Scan for the cell matching the given text and deliver its [x, y] coordinate at center. 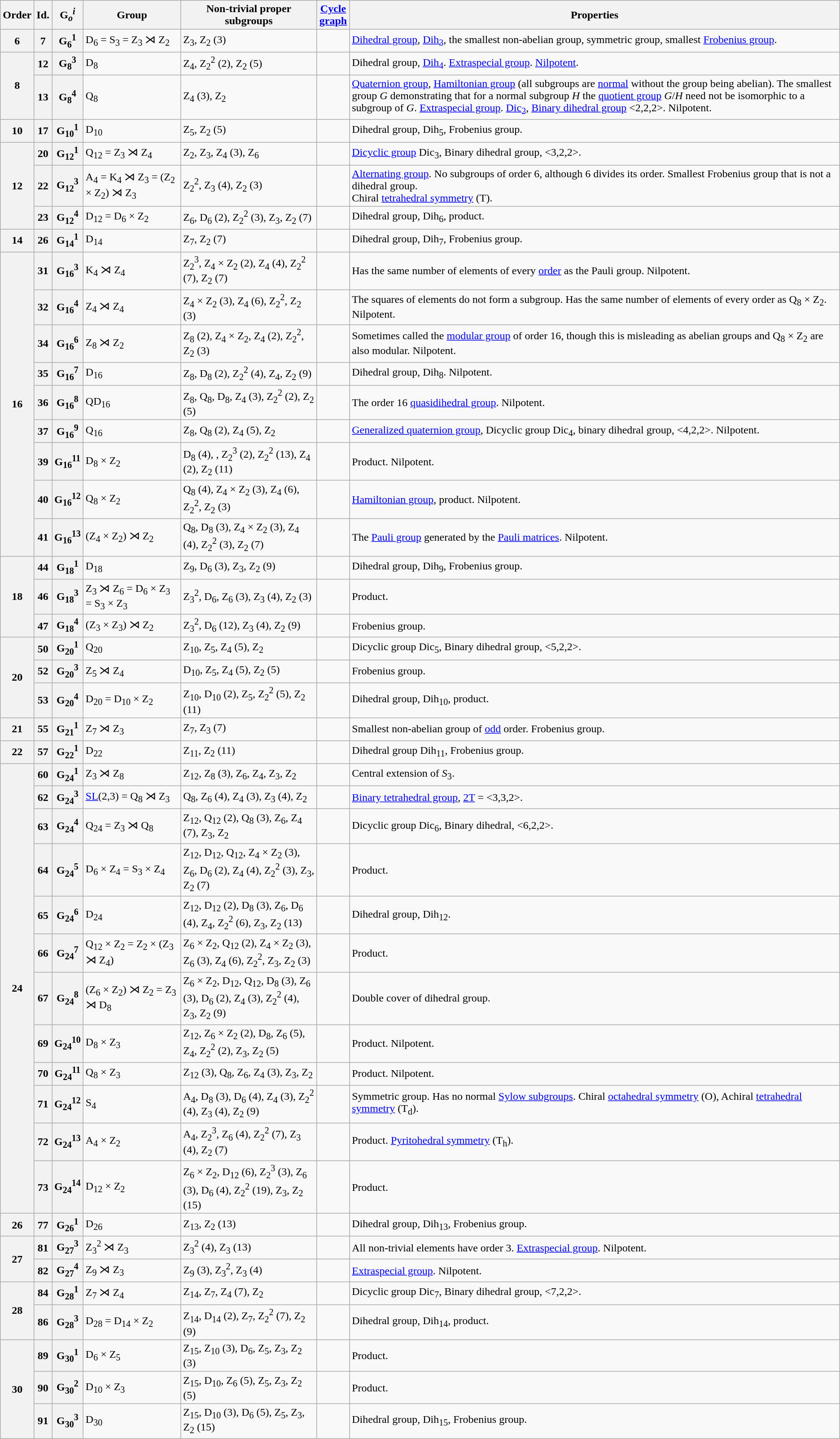
G301 [68, 1355]
73 [43, 1187]
Z6 × Z2, D12 (6), Z23 (3), Z6 (3), D6 (4), Z22 (19), Z3, Z2 (15) [249, 1187]
A4, D8 (3), D6 (4), Z4 (3), Z22 (4), Z3 (4), Z2 (9) [249, 1104]
64 [43, 870]
D16 [132, 373]
D30 [132, 1421]
Q8, D8 (3), Z4 × Z2 (3), Z4 (4), Z22 (3), Z2 (7) [249, 537]
Z12 (3), Q8, Z6, Z4 (3), Z3, Z2 [249, 1074]
36 [43, 402]
Dihedral group, Dih4. Extraspecial group. Nilpotent. [595, 64]
Binary tetrahedral group, 2T = <3,3,2>. [595, 798]
D10 × Z3 [132, 1387]
D8 × Z3 [132, 1043]
Z12, D12 (2), D8 (3), Z6, D6 (4), Z4, Z22 (6), Z3, Z2 (13) [249, 915]
67 [43, 998]
37 [43, 432]
Z12, D12, Q12, Z4 × Z2 (3), Z6, D6 (2), Z4 (4), Z22 (3), Z3, Z2 (7) [249, 870]
A4 × Z2 [132, 1142]
G244 [68, 827]
Smallest non-abelian group of odd order. Frobenius group. [595, 729]
Central extension of S3. [595, 774]
Has the same number of elements of every order as the Pauli group. Nilpotent. [595, 271]
47 [43, 625]
Z32, D6 (12), Z3 (4), Z2 (9) [249, 625]
Q20 [132, 649]
Z7 ⋊ Z4 [132, 1293]
55 [43, 729]
D8 (4), , Z23 (2), Z22 (13), Z4 (2), Z2 (11) [249, 462]
A4, Z23, Z6 (4), Z22 (7), Z3 (4), Z2 (7) [249, 1142]
G169 [68, 432]
G1613 [68, 537]
Dihedral group, Dih15, Frobenius group. [595, 1421]
G184 [68, 625]
Z5 ⋊ Z4 [132, 671]
Dicyclic group Dic5, Binary dihedral group, <5,2,2>. [595, 649]
Z14, Z7, Z4 (7), Z2 [249, 1293]
10 [17, 131]
Z12, Z8 (3), Z6, Z4, Z3, Z2 [249, 774]
63 [43, 827]
Dihedral group, Dih5, Frobenius group. [595, 131]
G83 [68, 64]
84 [43, 1293]
Z6 × Z2, Q12 (2), Z4 × Z2 (3), Z6 (3), Z4 (6), Z22, Z3, Z2 (3) [249, 953]
Z32 ⋊ Z3 [132, 1247]
G248 [68, 998]
G124 [68, 218]
Sometimes called the modular group of order 16, though this is misleading as abelian groups and Q8 × Z2 are also modular. Nilpotent. [595, 343]
G181 [68, 567]
82 [43, 1271]
The Pauli group generated by the Pauli matrices. Nilpotent. [595, 537]
Z7, Z2 (7) [249, 241]
41 [43, 537]
Z6 × Z2, D12, Q12, D8 (3), Z6 (3), D6 (2), Z4 (3), Z22 (4), Z3, Z2 (9) [249, 998]
G261 [68, 1225]
Q8, Z6 (4), Z4 (3), Z3 (4), Z2 [249, 798]
Hamiltonian group, product. Nilpotent. [595, 499]
(Z6 × Z2) ⋊ Z2 = Z3 ⋊ D8 [132, 998]
Z12, Q12 (2), Q8 (3), Z6, Z4 (7), Z3, Z2 [249, 827]
G302 [68, 1387]
Goi [68, 15]
Dihedral group, Dih10, product. [595, 700]
G167 [68, 373]
(Z4 × Z2) ⋊ Z2 [132, 537]
Z15, D10 (3), D6 (5), Z5, Z3, Z2 (15) [249, 1421]
The squares of elements do not form a subgroup. Has the same number of elements of every order as Q8 × Z2. Nilpotent. [595, 307]
Z14, D14 (2), Z7, Z22 (7), Z2 (9) [249, 1322]
Dihedral group, Dih12. [595, 915]
Z22, Z3 (4), Z2 (3) [249, 186]
G2414 [68, 1187]
G183 [68, 597]
G1611 [68, 462]
QD16 [132, 402]
Z13, Z2 (13) [249, 1225]
Id. [43, 15]
Group [132, 15]
Z12, Z6 × Z2 (2), D8, Z6 (5), Z4, Z22 (2), Z3, Z2 (5) [249, 1043]
23 [43, 218]
Z3, Z2 (3) [249, 41]
32 [43, 307]
K4 ⋊ Z4 [132, 271]
Properties [595, 15]
Z32 (4), Z3 (13) [249, 1247]
Dihedral group, Dih7, Frobenius group. [595, 241]
8 [17, 86]
G2411 [68, 1074]
35 [43, 373]
D12 = D6 × Z2 [132, 218]
All non-trivial elements have order 3. Extraspecial group. Nilpotent. [595, 1247]
The order 16 quasidihedral group. Nilpotent. [595, 402]
Z3 ⋊ Z8 [132, 774]
44 [43, 567]
D24 [132, 915]
Extraspecial group. Nilpotent. [595, 1271]
G274 [68, 1271]
16 [17, 404]
G2410 [68, 1043]
G101 [68, 131]
40 [43, 499]
Dihedral group, Dih14, product. [595, 1322]
D14 [132, 241]
89 [43, 1355]
69 [43, 1043]
Z7 ⋊ Z3 [132, 729]
50 [43, 649]
Q8 [132, 97]
Q8 × Z2 [132, 499]
D10 [132, 131]
D6 = S3 = Z3 ⋊ Z2 [132, 41]
18 [17, 597]
Z9 ⋊ Z3 [132, 1271]
G283 [68, 1322]
Dicyclic group Dic6, Binary dihedral, <6,2,2>. [595, 827]
Dihedral group, Dih13, Frobenius group. [595, 1225]
7 [43, 41]
52 [43, 671]
24 [17, 988]
(Z3 × Z3) ⋊ Z2 [132, 625]
Product. Pyritohedral symmetry (Th). [595, 1142]
Order [17, 15]
A4 = K4 ⋊ Z3 = (Z2 × Z2) ⋊ Z3 [132, 186]
Dihedral group, Dih6, product. [595, 218]
G303 [68, 1421]
34 [43, 343]
Dihedral group Dih11, Frobenius group. [595, 752]
86 [43, 1322]
G241 [68, 774]
G121 [68, 153]
62 [43, 798]
Z3 ⋊ Z6 = D6 × Z3 = S3 × Z3 [132, 597]
D8 [132, 64]
53 [43, 700]
G141 [68, 241]
D26 [132, 1225]
Q8 (4), Z4 × Z2 (3), Z4 (6), Z22, Z2 (3) [249, 499]
Z8, Q8, D8, Z4 (3), Z22 (2), Z2 (5) [249, 402]
Q16 [132, 432]
Z7, Z3 (7) [249, 729]
G164 [68, 307]
Cycle graph [333, 15]
Generalized quaternion group, Dicyclic group Dic4, binary dihedral group, <4,2,2>. Nilpotent. [595, 432]
D12 × Z2 [132, 1187]
Dihedral group, Dih9, Frobenius group. [595, 567]
Z15, Z10 (3), D6, Z5, Z3, Z2 (3) [249, 1355]
G2412 [68, 1104]
G61 [68, 41]
D6 × Z4 = S3 × Z4 [132, 870]
D18 [132, 567]
Z15, D10, Z6 (5), Z5, Z3, Z2 (5) [249, 1387]
30 [17, 1389]
G281 [68, 1293]
Z9, D6 (3), Z3, Z2 (9) [249, 567]
Z4 (3), Z2 [249, 97]
Q12 = Z3 ⋊ Z4 [132, 153]
G203 [68, 671]
D6 × Z5 [132, 1355]
Dicyclic group Dic3, Binary dihedral group, <3,2,2>. [595, 153]
13 [43, 97]
Z8 (2), Z4 × Z2, Z4 (2), Z22, Z2 (3) [249, 343]
D10, Z5, Z4 (5), Z2 (5) [249, 671]
G246 [68, 915]
Z6, D6 (2), Z22 (3), Z3, Z2 (7) [249, 218]
Z23, Z4 × Z2 (2), Z4 (4), Z22 (7), Z2 (7) [249, 271]
Z10, D10 (2), Z5, Z22 (5), Z2 (11) [249, 700]
Z4 × Z2 (3), Z4 (6), Z22, Z2 (3) [249, 307]
Q12 × Z2 = Z2 × (Z3 ⋊ Z4) [132, 953]
27 [17, 1259]
Z9 (3), Z32, Z3 (4) [249, 1271]
Dicyclic group Dic7, Binary dihedral group, <7,2,2>. [595, 1293]
Z10, Z5, Z4 (5), Z2 [249, 649]
Dihedral group, Dih3, the smallest non-abelian group, symmetric group, smallest Frobenius group. [595, 41]
70 [43, 1074]
Z8, D8 (2), Z22 (4), Z4, Z2 (9) [249, 373]
D8 × Z2 [132, 462]
Z8 ⋊ Z2 [132, 343]
6 [17, 41]
57 [43, 752]
Double cover of dihedral group. [595, 998]
46 [43, 597]
G168 [68, 402]
D28 = D14 × Z2 [132, 1322]
65 [43, 915]
71 [43, 1104]
Dihedral group, Dih8. Nilpotent. [595, 373]
21 [17, 729]
G211 [68, 729]
Z11, Z2 (11) [249, 752]
Z5, Z2 (5) [249, 131]
77 [43, 1225]
72 [43, 1142]
Z8, Q8 (2), Z4 (5), Z2 [249, 432]
28 [17, 1311]
S4 [132, 1104]
60 [43, 774]
66 [43, 953]
G84 [68, 97]
31 [43, 271]
G201 [68, 649]
G163 [68, 271]
G166 [68, 343]
G273 [68, 1247]
G243 [68, 798]
17 [43, 131]
Symmetric group. Has no normal Sylow subgroups. Chiral octahedral symmetry (O), Achiral tetrahedral symmetry (Td). [595, 1104]
Q24 = Z3 ⋊ Q8 [132, 827]
Z4 ⋊ Z4 [132, 307]
39 [43, 462]
Z4, Z22 (2), Z2 (5) [249, 64]
Non-trivial proper subgroups [249, 15]
91 [43, 1421]
Z32, D6, Z6 (3), Z3 (4), Z2 (3) [249, 597]
G245 [68, 870]
G2413 [68, 1142]
G1612 [68, 499]
81 [43, 1247]
G247 [68, 953]
G221 [68, 752]
G123 [68, 186]
D20 = D10 × Z2 [132, 700]
D22 [132, 752]
Q8 × Z3 [132, 1074]
G204 [68, 700]
14 [17, 241]
Z2, Z3, Z4 (3), Z6 [249, 153]
SL(2,3) = Q8 ⋊ Z3 [132, 798]
90 [43, 1387]
